Provide the (X, Y) coordinate of the cell's center where the given text is located.  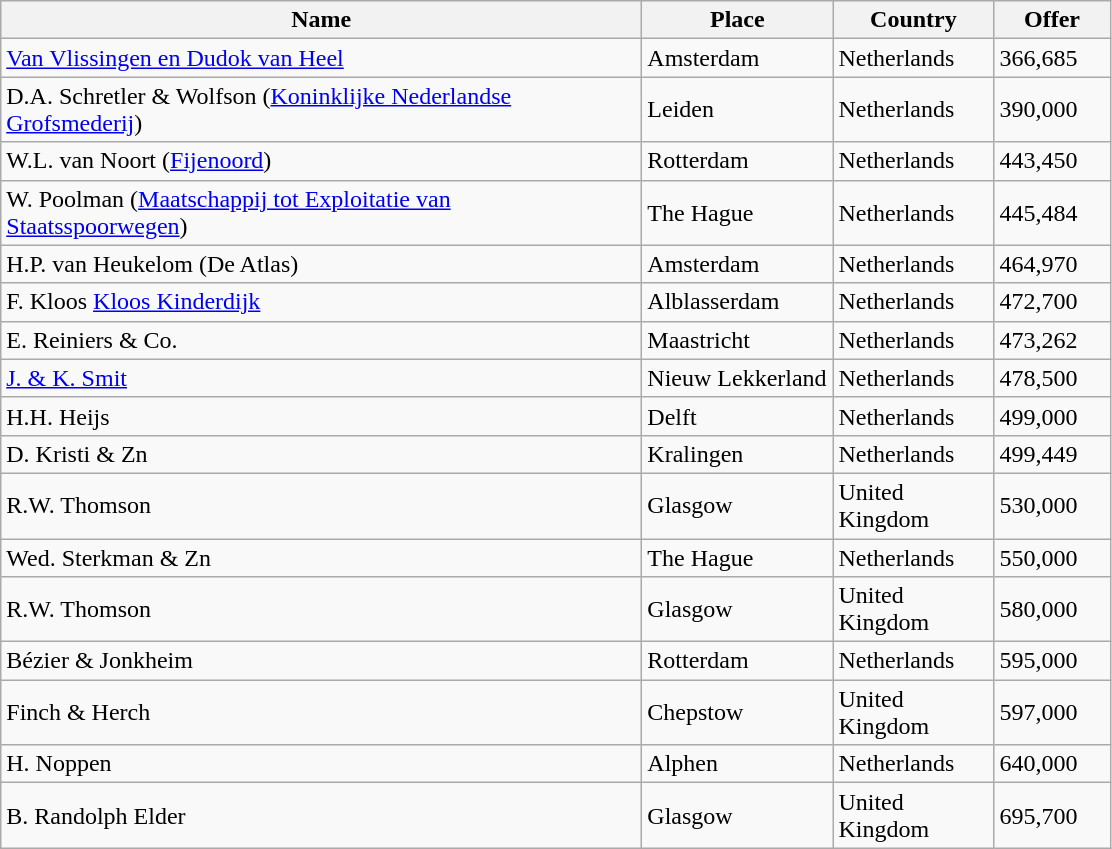
F. Kloos Kloos Kinderdijk (322, 302)
D. Kristi & Zn (322, 454)
W. Poolman (Maatschappij tot Exploitatie van Staatsspoorwegen) (322, 212)
695,700 (1052, 816)
Delft (738, 416)
Bézier & Jonkheim (322, 661)
Nieuw Lekkerland (738, 378)
Chepstow (738, 712)
J. & K. Smit (322, 378)
Van Vlissingen en Dudok van Heel (322, 58)
640,000 (1052, 764)
530,000 (1052, 506)
Place (738, 20)
E. Reiniers & Co. (322, 340)
Kralingen (738, 454)
W.L. van Noort (Fijenoord) (322, 161)
Offer (1052, 20)
H.P. van Heukelom (De Atlas) (322, 264)
Alphen (738, 764)
Wed. Sterkman & Zn (322, 557)
H. Noppen (322, 764)
499,000 (1052, 416)
472,700 (1052, 302)
464,970 (1052, 264)
H.H. Heijs (322, 416)
390,000 (1052, 110)
Leiden (738, 110)
595,000 (1052, 661)
478,500 (1052, 378)
597,000 (1052, 712)
550,000 (1052, 557)
443,450 (1052, 161)
473,262 (1052, 340)
445,484 (1052, 212)
499,449 (1052, 454)
Maastricht (738, 340)
Name (322, 20)
580,000 (1052, 610)
D.A. Schretler & Wolfson (Koninklijke Nederlandse Grofsmederij) (322, 110)
B. Randolph Elder (322, 816)
Finch & Herch (322, 712)
Alblasserdam (738, 302)
366,685 (1052, 58)
Country (914, 20)
